Provide the [X, Y] coordinate of the cell's center where the given text is located.  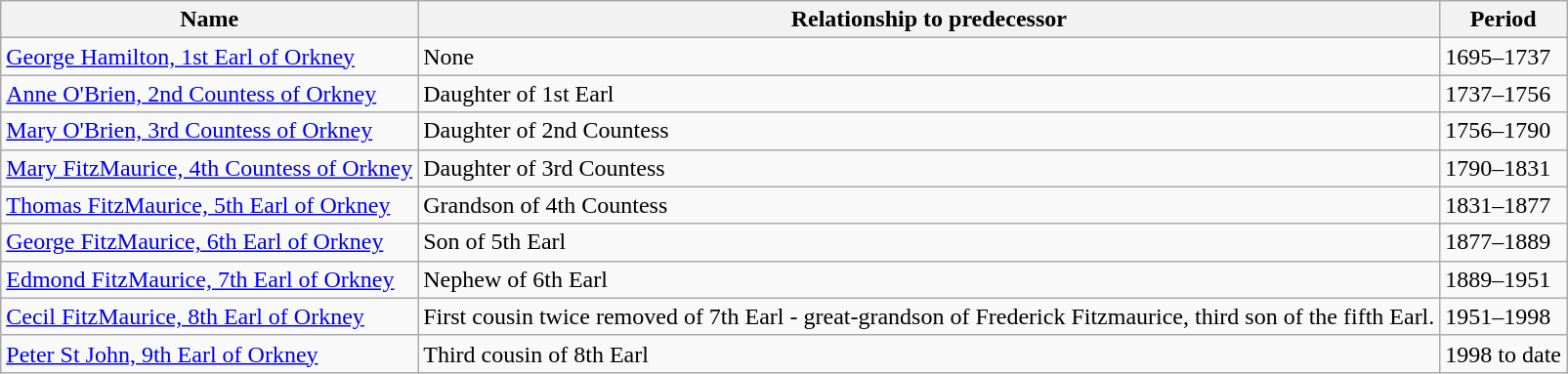
1889–1951 [1504, 279]
Relationship to predecessor [929, 20]
Son of 5th Earl [929, 242]
Mary FitzMaurice, 4th Countess of Orkney [209, 168]
Daughter of 3rd Countess [929, 168]
George Hamilton, 1st Earl of Orkney [209, 57]
Nephew of 6th Earl [929, 279]
Thomas FitzMaurice, 5th Earl of Orkney [209, 205]
Daughter of 1st Earl [929, 94]
1951–1998 [1504, 316]
Grandson of 4th Countess [929, 205]
Cecil FitzMaurice, 8th Earl of Orkney [209, 316]
Third cousin of 8th Earl [929, 353]
Edmond FitzMaurice, 7th Earl of Orkney [209, 279]
George FitzMaurice, 6th Earl of Orkney [209, 242]
Peter St John, 9th Earl of Orkney [209, 353]
1998 to date [1504, 353]
1790–1831 [1504, 168]
Anne O'Brien, 2nd Countess of Orkney [209, 94]
Mary O'Brien, 3rd Countess of Orkney [209, 131]
1695–1737 [1504, 57]
Period [1504, 20]
1831–1877 [1504, 205]
Name [209, 20]
Daughter of 2nd Countess [929, 131]
1737–1756 [1504, 94]
1877–1889 [1504, 242]
None [929, 57]
First cousin twice removed of 7th Earl - great-grandson of Frederick Fitzmaurice, third son of the fifth Earl. [929, 316]
1756–1790 [1504, 131]
